Find where the given text appears and provide that cell's center as [X, Y] coordinate. 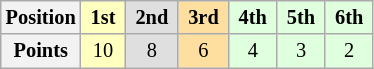
5th [301, 17]
6th [349, 17]
4th [253, 17]
1st [104, 17]
10 [104, 51]
6 [203, 51]
2 [349, 51]
2nd [152, 17]
3rd [203, 17]
Points [41, 51]
4 [253, 51]
3 [301, 51]
Position [41, 17]
8 [152, 51]
